Return [X, Y] of the center of cell containing provided text 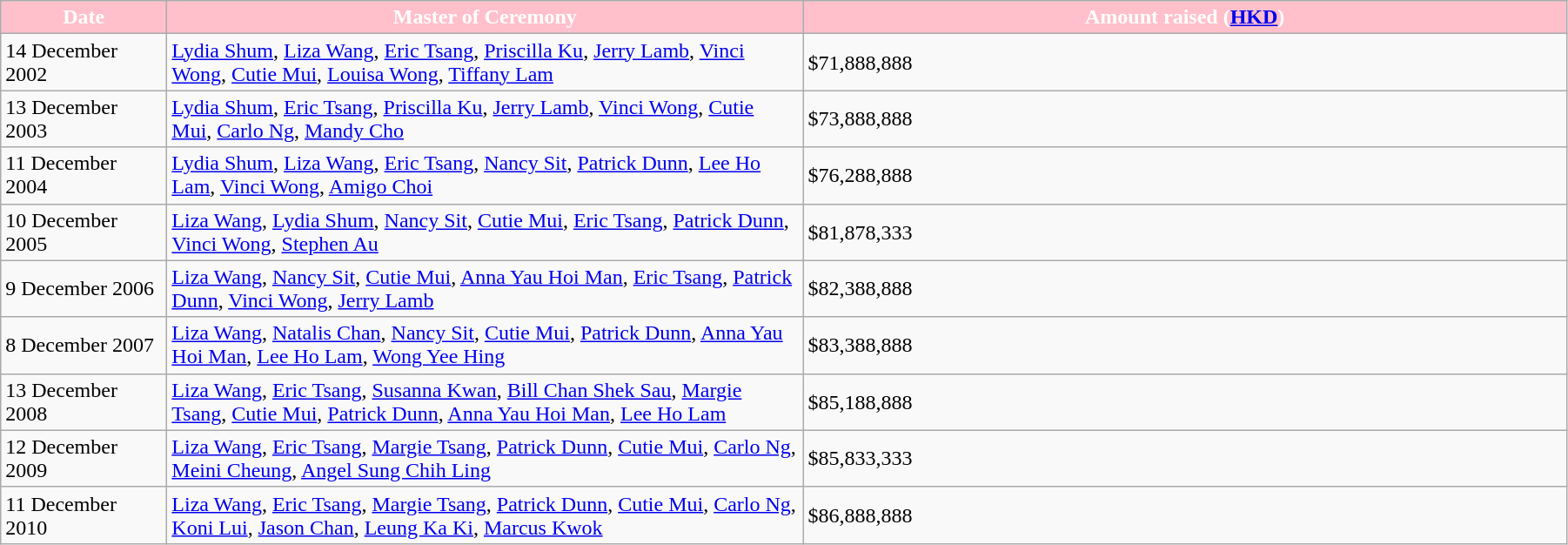
Liza Wang, Natalis Chan, Nancy Sit, Cutie Mui, Patrick Dunn, Anna Yau Hoi Man, Lee Ho Lam, Wong Yee Hing [486, 345]
$71,888,888 [1185, 63]
9 December 2006 [84, 289]
Liza Wang, Nancy Sit, Cutie Mui, Anna Yau Hoi Man, Eric Tsang, Patrick Dunn, Vinci Wong, Jerry Lamb [486, 289]
$83,388,888 [1185, 345]
11 December 2004 [84, 176]
Master of Ceremony [486, 17]
$82,388,888 [1185, 289]
Lydia Shum, Eric Tsang, Priscilla Ku, Jerry Lamb, Vinci Wong, Cutie Mui, Carlo Ng, Mandy Cho [486, 118]
$81,878,333 [1185, 232]
8 December 2007 [84, 345]
11 December 2010 [84, 515]
Date [84, 17]
10 December 2005 [84, 232]
$73,888,888 [1185, 118]
14 December 2002 [84, 63]
12 December 2009 [84, 458]
$76,288,888 [1185, 176]
$85,833,333 [1185, 458]
Liza Wang, Eric Tsang, Susanna Kwan, Bill Chan Shek Sau, Margie Tsang, Cutie Mui, Patrick Dunn, Anna Yau Hoi Man, Lee Ho Lam [486, 402]
13 December 2008 [84, 402]
Liza Wang, Eric Tsang, Margie Tsang, Patrick Dunn, Cutie Mui, Carlo Ng, Koni Lui, Jason Chan, Leung Ka Ki, Marcus Kwok [486, 515]
$85,188,888 [1185, 402]
Liza Wang, Lydia Shum, Nancy Sit, Cutie Mui, Eric Tsang, Patrick Dunn, Vinci Wong, Stephen Au [486, 232]
Liza Wang, Eric Tsang, Margie Tsang, Patrick Dunn, Cutie Mui, Carlo Ng, Meini Cheung, Angel Sung Chih Ling [486, 458]
Amount raised (HKD) [1185, 17]
$86,888,888 [1185, 515]
13 December 2003 [84, 118]
Lydia Shum, Liza Wang, Eric Tsang, Nancy Sit, Patrick Dunn, Lee Ho Lam, Vinci Wong, Amigo Choi [486, 176]
Lydia Shum, Liza Wang, Eric Tsang, Priscilla Ku, Jerry Lamb, Vinci Wong, Cutie Mui, Louisa Wong, Tiffany Lam [486, 63]
